Return the [x, y] coordinate for the center point of the cell that contains the specified text.  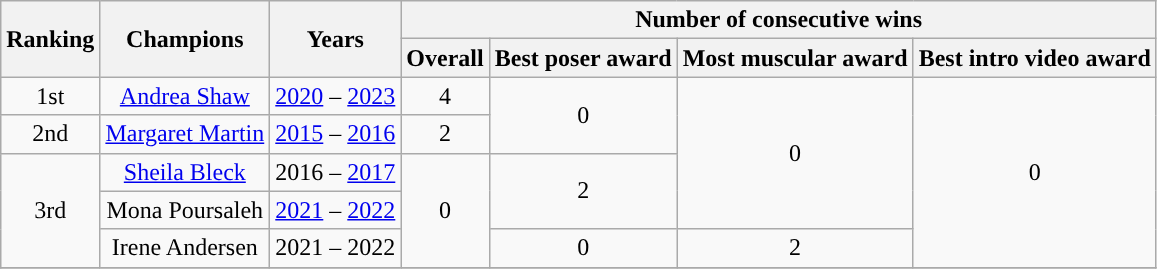
Andrea Shaw [185, 96]
Mona Poursaleh [185, 210]
2015 – 2016 [336, 134]
Number of consecutive wins [779, 20]
4 [445, 96]
Margaret Martin [185, 134]
Best intro video award [1034, 58]
2nd [50, 134]
Sheila Bleck [185, 172]
Champions [185, 39]
Most muscular award [795, 58]
3rd [50, 210]
1st [50, 96]
2016 – 2017 [336, 172]
Overall [445, 58]
2020 – 2023 [336, 96]
Irene Andersen [185, 248]
Best poser award [583, 58]
Ranking [50, 39]
Years [336, 39]
